Scan for the cell matching the given text and deliver its [x, y] coordinate at center. 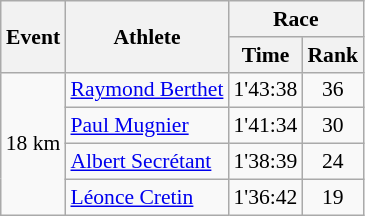
24 [332, 162]
1'38:39 [265, 162]
Paul Mugnier [146, 126]
Event [34, 36]
1'36:42 [265, 197]
Léonce Cretin [146, 197]
30 [332, 126]
Time [265, 55]
19 [332, 197]
Rank [332, 55]
Albert Secrétant [146, 162]
Athlete [146, 36]
Raymond Berthet [146, 90]
36 [332, 90]
Race [296, 19]
1'43:38 [265, 90]
1'41:34 [265, 126]
18 km [34, 143]
